Locate the cell with the specified text and output its (x, y) center coordinate. 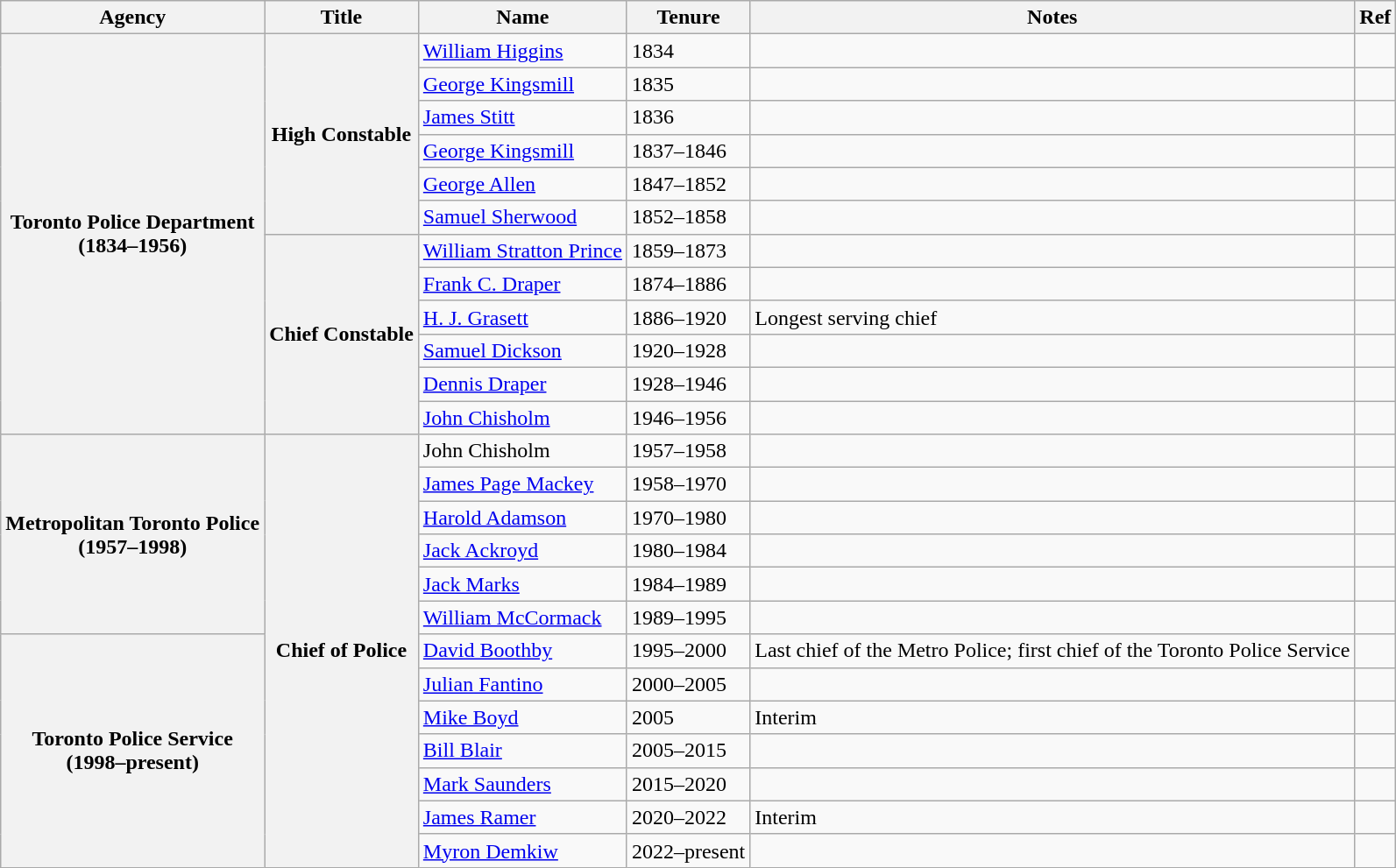
1989–1995 (688, 617)
Dennis Draper (522, 384)
William Stratton Prince (522, 251)
1835 (688, 84)
Metropolitan Toronto Police(1957–1998) (133, 534)
2015–2020 (688, 784)
Longest serving chief (1052, 317)
Mark Saunders (522, 784)
Samuel Sherwood (522, 217)
Samuel Dickson (522, 350)
James Page Mackey (522, 484)
1995–2000 (688, 651)
Tenure (688, 18)
Mike Boyd (522, 717)
Last chief of the Metro Police; first chief of the Toronto Police Service (1052, 651)
1958–1970 (688, 484)
Myron Demkiw (522, 850)
2020–2022 (688, 817)
High Constable (342, 134)
William Higgins (522, 51)
Toronto Police Department(1834–1956) (133, 235)
Name (522, 18)
1874–1886 (688, 284)
1984–1989 (688, 584)
Chief Constable (342, 334)
1928–1946 (688, 384)
1847–1852 (688, 184)
1886–1920 (688, 317)
1957–1958 (688, 451)
1834 (688, 51)
1980–1984 (688, 551)
Frank C. Draper (522, 284)
James Stitt (522, 117)
2005 (688, 717)
H. J. Grasett (522, 317)
1852–1858 (688, 217)
George Allen (522, 184)
1970–1980 (688, 518)
2000–2005 (688, 684)
James Ramer (522, 817)
1946–1956 (688, 418)
2005–2015 (688, 751)
Jack Marks (522, 584)
1859–1873 (688, 251)
Chief of Police (342, 652)
David Boothby (522, 651)
1836 (688, 117)
Title (342, 18)
2022–present (688, 850)
Jack Ackroyd (522, 551)
1837–1846 (688, 151)
Julian Fantino (522, 684)
William McCormack (522, 617)
Toronto Police Service(1998–present) (133, 751)
Ref (1376, 18)
Agency (133, 18)
1920–1928 (688, 350)
Notes (1052, 18)
Bill Blair (522, 751)
Harold Adamson (522, 518)
